Locate the cell with the specified text and output its (X, Y) center coordinate. 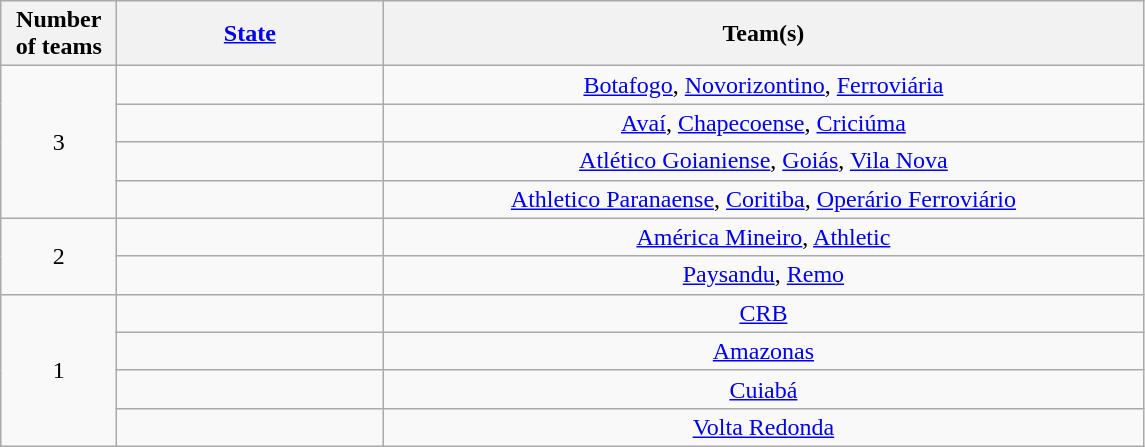
Avaí, Chapecoense, Criciúma (764, 123)
Paysandu, Remo (764, 275)
Athletico Paranaense, Coritiba, Operário Ferroviário (764, 199)
State (250, 34)
CRB (764, 313)
1 (59, 370)
Botafogo, Novorizontino, Ferroviária (764, 85)
3 (59, 142)
Atlético Goianiense, Goiás, Vila Nova (764, 161)
Volta Redonda (764, 427)
Team(s) (764, 34)
América Mineiro, Athletic (764, 237)
Amazonas (764, 351)
Numberof teams (59, 34)
Cuiabá (764, 389)
2 (59, 256)
